Search for the cell housing the specified text and yield its [X, Y] center coordinate. 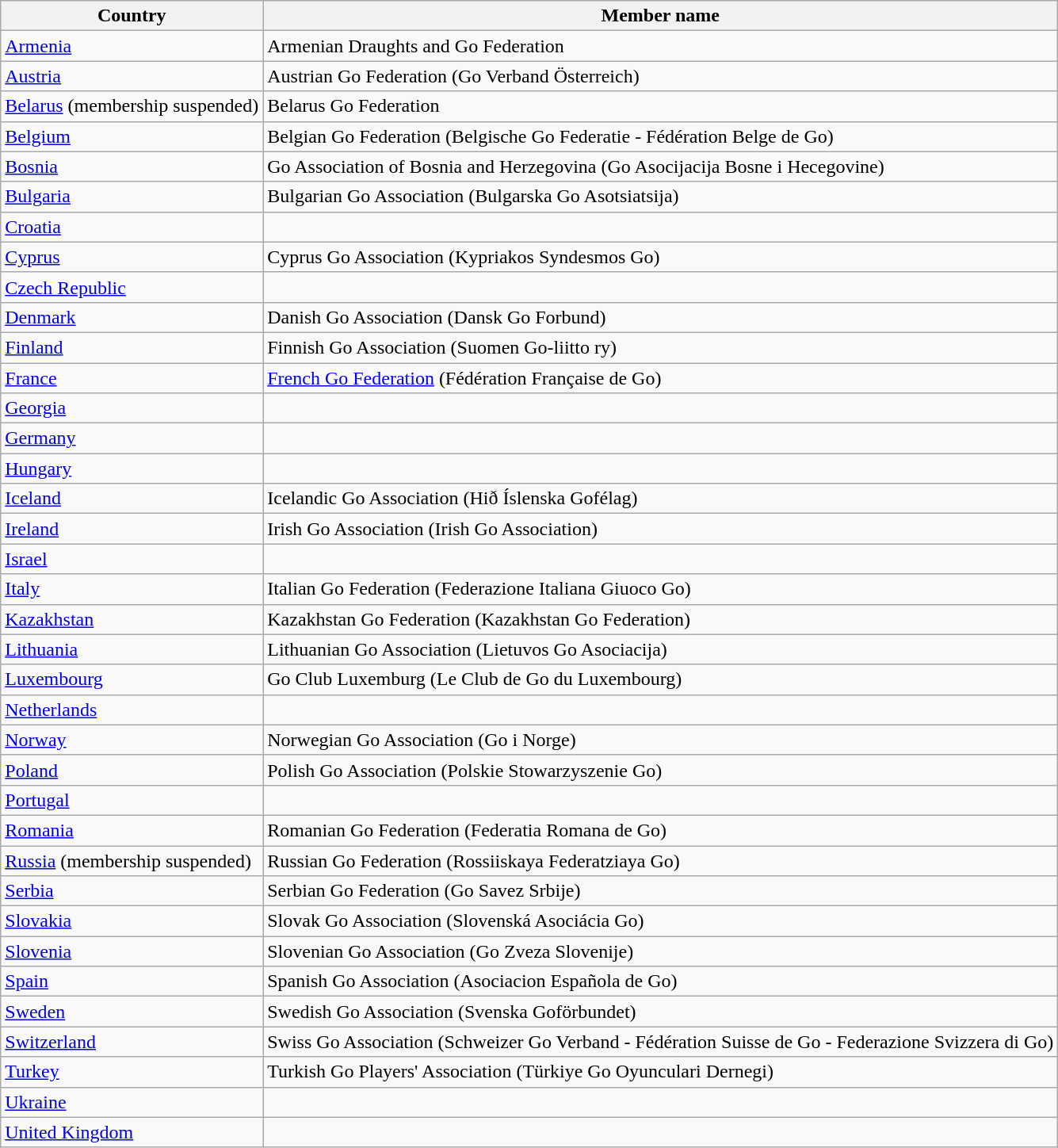
United Kingdom [132, 1132]
Serbian Go Federation (Go Savez Srbije) [661, 891]
Lithuania [132, 649]
Turkey [132, 1072]
Italy [132, 589]
Austria [132, 76]
Irish Go Association (Irish Go Association) [661, 529]
Bulgarian Go Association (Bulgarska Go Asotsiatsija) [661, 197]
Ireland [132, 529]
Austrian Go Federation (Go Verband Österreich) [661, 76]
Spanish Go Association (Asociacion Española de Go) [661, 982]
Bulgaria [132, 197]
Netherlands [132, 710]
Russian Go Federation (Rossiiskaya Federatziaya Go) [661, 860]
Icelandic Go Association (Hið Íslenska Gofélag) [661, 499]
Russia (membership suspended) [132, 860]
France [132, 378]
Finland [132, 347]
Cyprus [132, 257]
Country [132, 16]
Germany [132, 438]
Armenia [132, 46]
Cyprus Go Association (Kypriakos Syndesmos Go) [661, 257]
Belgium [132, 136]
Go Association of Bosnia and Herzegovina (Go Asocijacija Bosne i Hecegovine) [661, 166]
Lithuanian Go Association (Lietuvos Go Asociacija) [661, 649]
Slovenian Go Association (Go Zveza Slovenije) [661, 951]
Kazakhstan Go Federation (Kazakhstan Go Federation) [661, 619]
Turkish Go Players' Association (Türkiye Go Oyunculari Dernegi) [661, 1072]
Finnish Go Association (Suomen Go-liitto ry) [661, 347]
Slovak Go Association (Slovenská Asociácia Go) [661, 921]
Norwegian Go Association (Go i Norge) [661, 740]
Croatia [132, 227]
Portugal [132, 800]
Poland [132, 770]
Luxembourg [132, 679]
Kazakhstan [132, 619]
Iceland [132, 499]
Bosnia [132, 166]
Romania [132, 830]
Ukraine [132, 1102]
Georgia [132, 408]
Switzerland [132, 1042]
Go Club Luxemburg (Le Club de Go du Luxembourg) [661, 679]
Denmark [132, 317]
Belgian Go Federation (Belgische Go Federatie - Fédération Belge de Go) [661, 136]
Danish Go Association (Dansk Go Forbund) [661, 317]
Romanian Go Federation (Federatia Romana de Go) [661, 830]
Slovenia [132, 951]
Slovakia [132, 921]
Sweden [132, 1012]
Belarus Go Federation [661, 106]
French Go Federation (Fédération Française de Go) [661, 378]
Italian Go Federation (Federazione Italiana Giuoco Go) [661, 589]
Czech Republic [132, 287]
Hungary [132, 469]
Israel [132, 559]
Spain [132, 982]
Belarus (membership suspended) [132, 106]
Norway [132, 740]
Member name [661, 16]
Swiss Go Association (Schweizer Go Verband - Fédération Suisse de Go - Federazione Svizzera di Go) [661, 1042]
Swedish Go Association (Svenska Goförbundet) [661, 1012]
Serbia [132, 891]
Armenian Draughts and Go Federation [661, 46]
Polish Go Association (Polskie Stowarzyszenie Go) [661, 770]
